For the text-containing cell, return its midpoint in (X, Y) coordinate format. 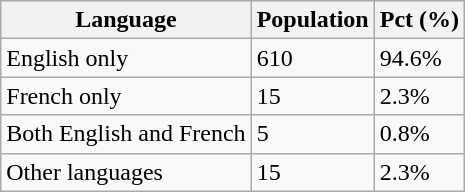
610 (312, 58)
5 (312, 134)
Both English and French (126, 134)
94.6% (419, 58)
Population (312, 20)
French only (126, 96)
Other languages (126, 172)
Pct (%) (419, 20)
0.8% (419, 134)
English only (126, 58)
Language (126, 20)
